Find where the given text appears and provide that cell's center as [x, y] coordinate. 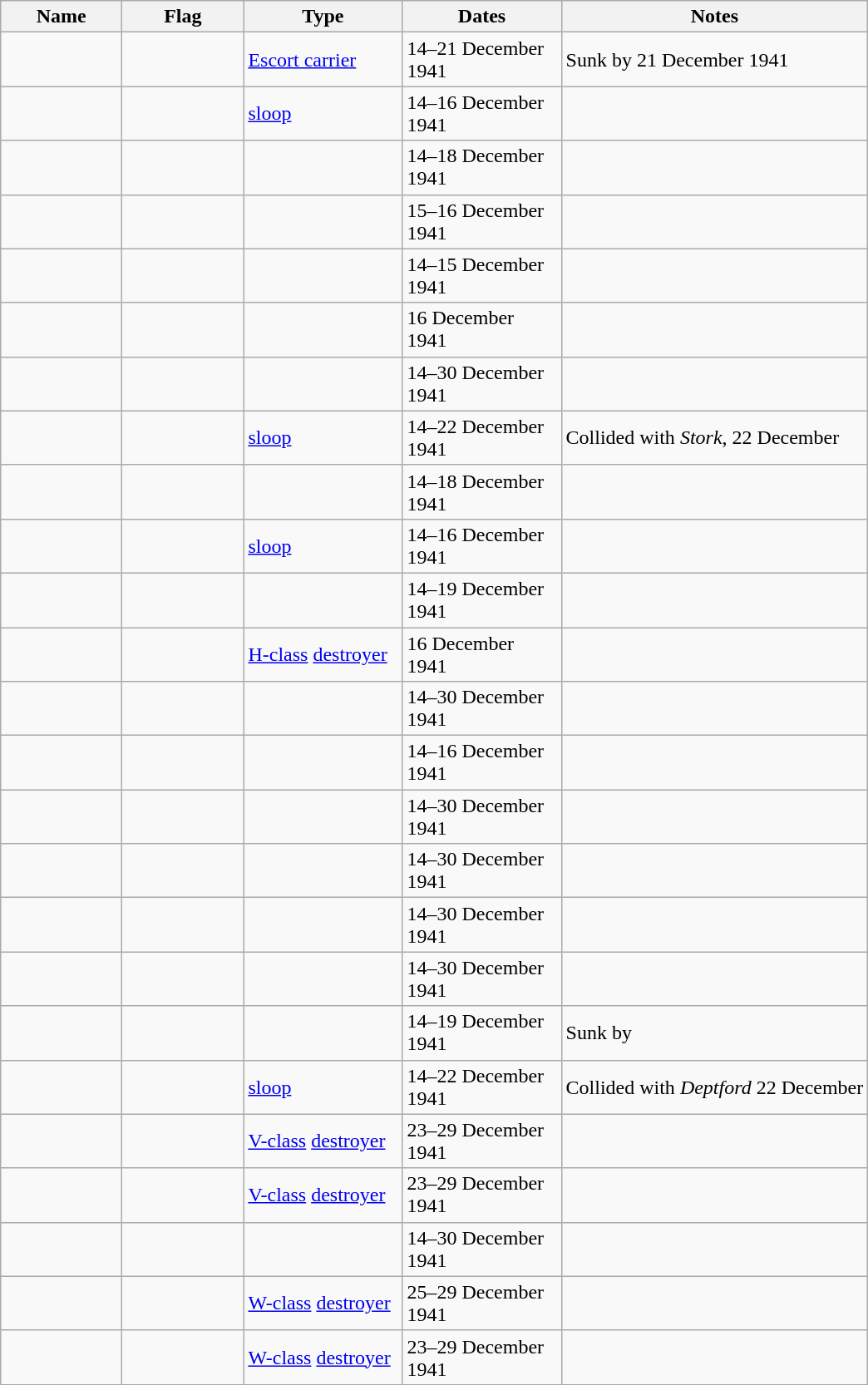
Sunk by [715, 1033]
25–29 December 1941 [482, 1304]
Sunk by 21 December 1941 [715, 60]
Name [62, 17]
Type [323, 17]
Collided with Stork, 22 December [715, 437]
H-class destroyer [323, 653]
15–16 December 1941 [482, 221]
Escort carrier [323, 60]
14–15 December 1941 [482, 276]
Dates [482, 17]
Notes [715, 17]
Flag [183, 17]
Collided with Deptford 22 December [715, 1087]
14–21 December 1941 [482, 60]
